Scan for the cell matching the given text and deliver its (x, y) coordinate at center. 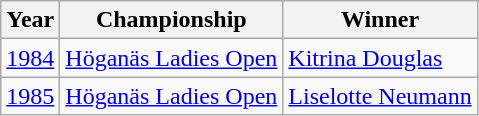
Kitrina Douglas (380, 58)
Year (30, 20)
1984 (30, 58)
Championship (172, 20)
Liselotte Neumann (380, 96)
1985 (30, 96)
Winner (380, 20)
